Provide the [X, Y] coordinate of the cell's center where the given text is located.  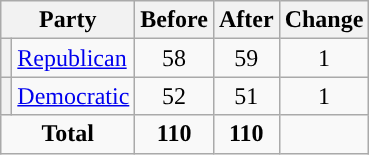
Party [68, 20]
52 [174, 96]
Democratic [74, 96]
59 [246, 58]
Change [324, 20]
After [246, 20]
Before [174, 20]
Republican [74, 58]
58 [174, 58]
Total [68, 134]
51 [246, 96]
